Extract the (x, y) coordinate from the center of the cell holding the provided text.  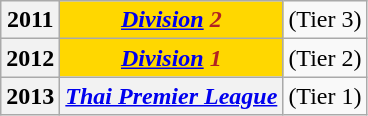
2012 (30, 58)
(Tier 1) (325, 96)
Division 1 (172, 58)
(Tier 3) (325, 20)
2011 (30, 20)
(Tier 2) (325, 58)
Thai Premier League (172, 96)
Division 2 (172, 20)
2013 (30, 96)
